Find where the given text appears and provide that cell's center as (x, y) coordinate. 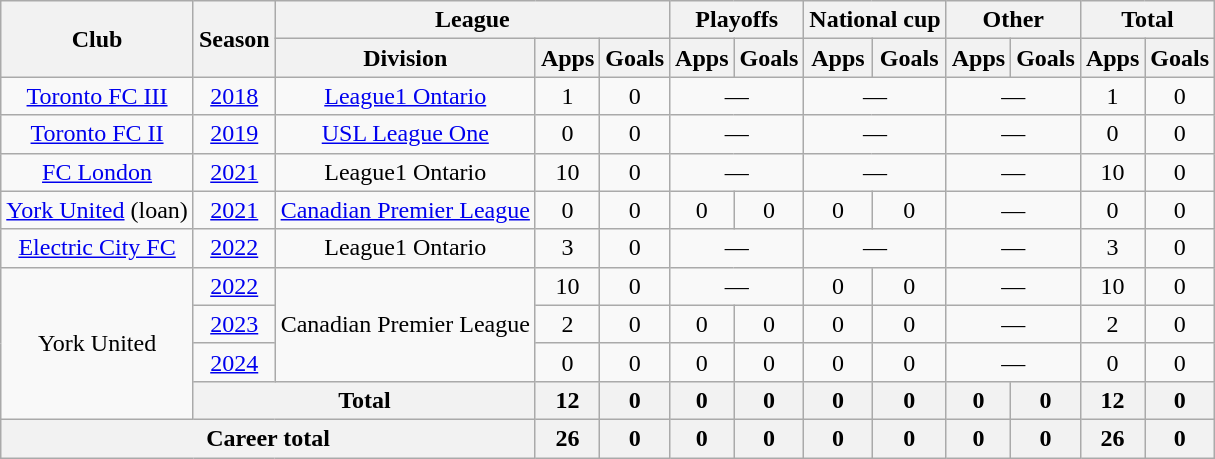
Club (98, 39)
Division (405, 58)
League (472, 20)
2024 (234, 362)
York United (loan) (98, 210)
2023 (234, 324)
USL League One (405, 134)
Career total (268, 438)
2019 (234, 134)
Other (1013, 20)
Toronto FC II (98, 134)
FC London (98, 172)
Toronto FC III (98, 96)
2018 (234, 96)
Season (234, 39)
Playoffs (737, 20)
National cup (875, 20)
Electric City FC (98, 248)
York United (98, 343)
